Locate the cell with the specified text and output its [x, y] center coordinate. 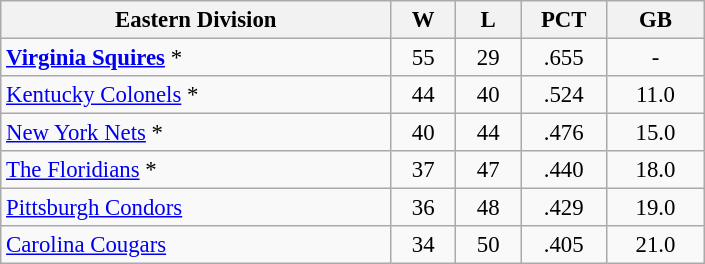
- [656, 58]
34 [424, 245]
.405 [564, 245]
21.0 [656, 245]
L [488, 20]
.476 [564, 133]
37 [424, 170]
11.0 [656, 95]
18.0 [656, 170]
47 [488, 170]
Carolina Cougars [196, 245]
55 [424, 58]
15.0 [656, 133]
50 [488, 245]
GB [656, 20]
Virginia Squires * [196, 58]
19.0 [656, 208]
48 [488, 208]
W [424, 20]
Kentucky Colonels * [196, 95]
The Floridians * [196, 170]
Eastern Division [196, 20]
29 [488, 58]
.524 [564, 95]
.440 [564, 170]
New York Nets * [196, 133]
.655 [564, 58]
36 [424, 208]
Pittsburgh Condors [196, 208]
.429 [564, 208]
PCT [564, 20]
